From the cell containing the given text, extract its center point as [x, y] coordinate. 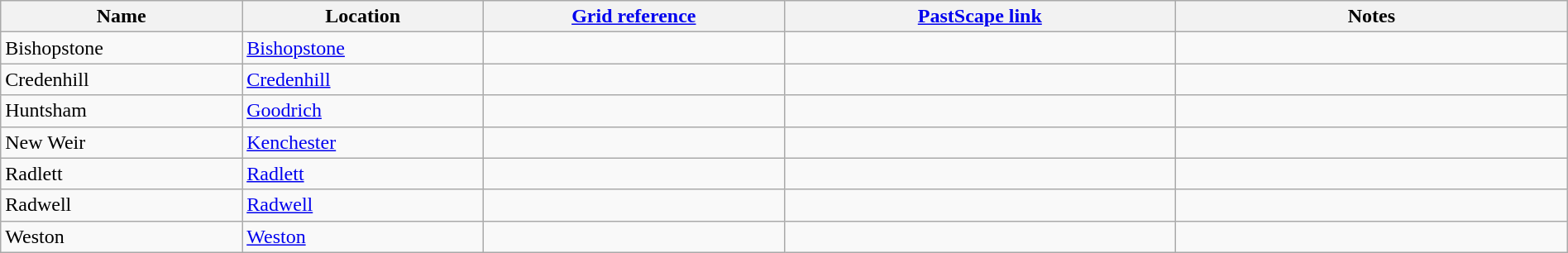
Goodrich [363, 111]
Grid reference [633, 17]
Kenchester [363, 142]
Huntsham [122, 111]
Name [122, 17]
New Weir [122, 142]
PastScape link [980, 17]
Notes [1372, 17]
Location [363, 17]
